Extract the [x, y] coordinate from the center of the cell holding the provided text.  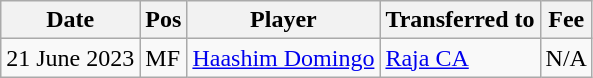
Date [70, 20]
Raja CA [460, 58]
Transferred to [460, 20]
MF [164, 58]
N/A [566, 58]
21 June 2023 [70, 58]
Fee [566, 20]
Haashim Domingo [284, 58]
Pos [164, 20]
Player [284, 20]
